Return the [X, Y] coordinate for the center point of the cell that contains the specified text.  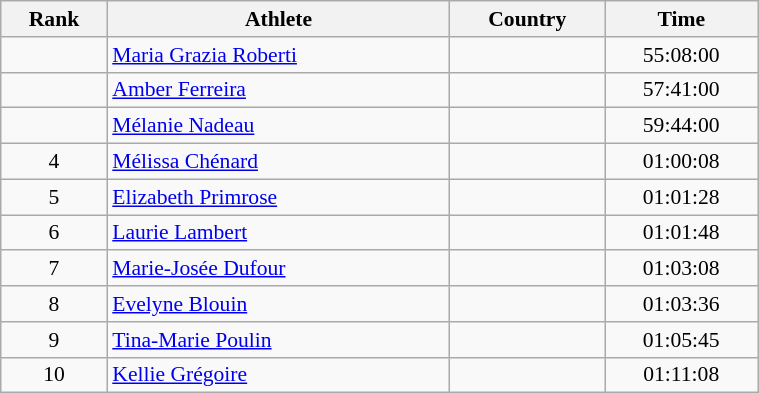
Elizabeth Primrose [278, 197]
59:44:00 [682, 126]
01:03:08 [682, 269]
55:08:00 [682, 55]
Maria Grazia Roberti [278, 55]
4 [54, 162]
Amber Ferreira [278, 90]
Evelyne Blouin [278, 304]
57:41:00 [682, 90]
01:05:45 [682, 340]
01:00:08 [682, 162]
Marie-Josée Dufour [278, 269]
01:01:48 [682, 233]
Kellie Grégoire [278, 375]
Mélanie Nadeau [278, 126]
01:11:08 [682, 375]
Athlete [278, 19]
9 [54, 340]
01:01:28 [682, 197]
Mélissa Chénard [278, 162]
01:03:36 [682, 304]
7 [54, 269]
10 [54, 375]
Time [682, 19]
Country [528, 19]
6 [54, 233]
5 [54, 197]
8 [54, 304]
Tina-Marie Poulin [278, 340]
Laurie Lambert [278, 233]
Rank [54, 19]
